Find where the given text appears and provide that cell's center as [X, Y] coordinate. 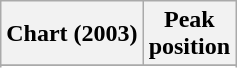
Chart (2003) [72, 34]
Peakposition [189, 34]
